Return (X, Y) of the center of cell containing provided text 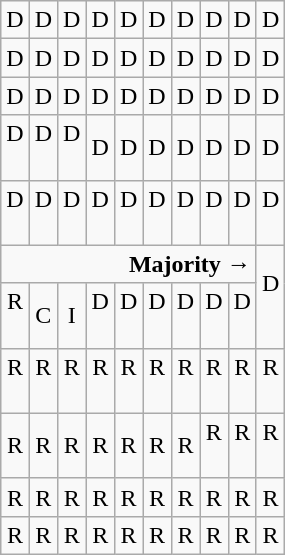
C (43, 316)
I (72, 316)
Majority → (129, 264)
